Provide the [X, Y] coordinate of the cell's center where the given text is located.  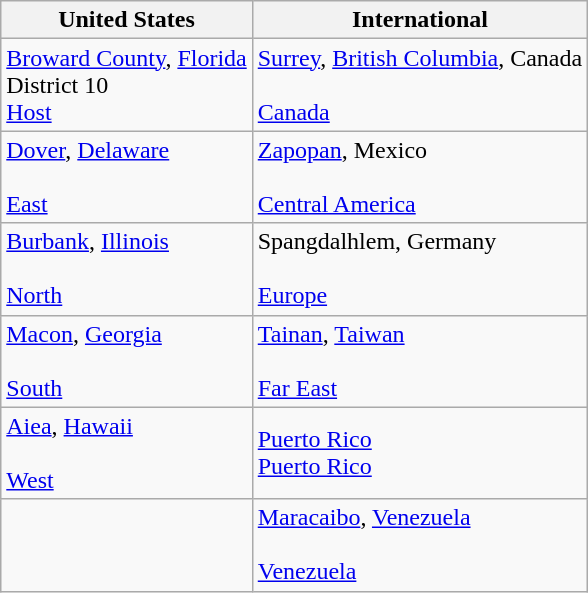
Aiea, HawaiiWest [126, 453]
Burbank, IllinoisNorth [126, 269]
Broward County, FloridaDistrict 10Host [126, 85]
Tainan, TaiwanFar East [420, 361]
Zapopan, Mexico Central America [420, 177]
Macon, GeorgiaSouth [126, 361]
Surrey, British Columbia, CanadaCanada [420, 85]
International [420, 20]
Spangdalhlem, GermanyEurope [420, 269]
Puerto RicoPuerto Rico [420, 453]
United States [126, 20]
Maracaibo, Venezuela Venezuela [420, 545]
Dover, DelawareEast [126, 177]
